Locate the cell with the specified text and output its [x, y] center coordinate. 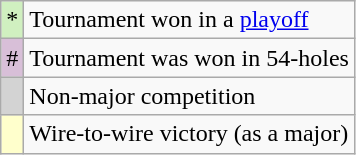
Non-major competition [190, 96]
# [12, 58]
* [12, 20]
Tournament was won in 54-holes [190, 58]
Wire-to-wire victory (as a major) [190, 134]
Tournament won in a playoff [190, 20]
